Detect which cell encompasses the target text, then output its (X, Y) center coordinate. 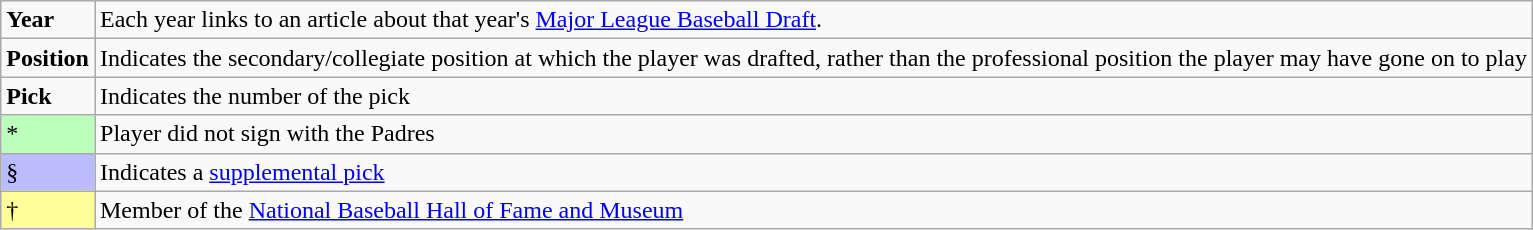
Indicates a supplemental pick (813, 172)
Player did not sign with the Padres (813, 134)
* (48, 134)
Member of the National Baseball Hall of Fame and Museum (813, 210)
Year (48, 20)
Pick (48, 96)
† (48, 210)
Position (48, 58)
Each year links to an article about that year's Major League Baseball Draft. (813, 20)
Indicates the number of the pick (813, 96)
§ (48, 172)
